Search for the cell housing the specified text and yield its (x, y) center coordinate. 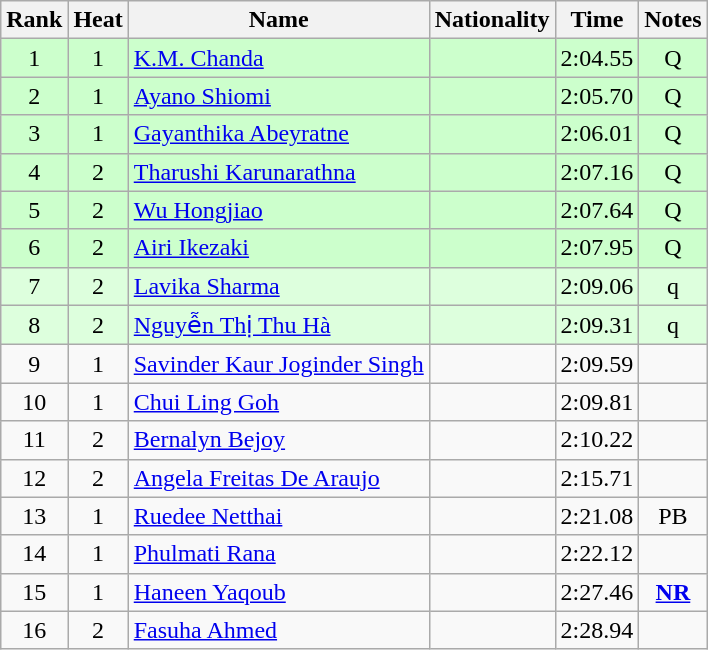
2:07.16 (597, 172)
2:07.64 (597, 210)
2:05.70 (597, 96)
5 (34, 210)
15 (34, 592)
K.M. Chanda (278, 58)
Airi Ikezaki (278, 248)
Haneen Yaqoub (278, 592)
Lavika Sharma (278, 286)
2:07.95 (597, 248)
Nguyễn Thị Thu Hà (278, 325)
Savinder Kaur Joginder Singh (278, 364)
2:21.08 (597, 516)
Gayanthika Abeyratne (278, 134)
3 (34, 134)
Ayano Shiomi (278, 96)
2:28.94 (597, 630)
2:27.46 (597, 592)
10 (34, 402)
14 (34, 554)
PB (673, 516)
2:09.31 (597, 325)
Notes (673, 20)
6 (34, 248)
Nationality (492, 20)
Phulmati Rana (278, 554)
Wu Hongjiao (278, 210)
7 (34, 286)
16 (34, 630)
4 (34, 172)
2:09.59 (597, 364)
2:15.71 (597, 478)
11 (34, 440)
12 (34, 478)
8 (34, 325)
9 (34, 364)
2:09.81 (597, 402)
2:09.06 (597, 286)
Heat (98, 20)
Bernalyn Bejoy (278, 440)
Chui Ling Goh (278, 402)
2:10.22 (597, 440)
Ruedee Netthai (278, 516)
Rank (34, 20)
2:22.12 (597, 554)
Name (278, 20)
Angela Freitas De Araujo (278, 478)
2:04.55 (597, 58)
NR (673, 592)
Tharushi Karunarathna (278, 172)
Time (597, 20)
13 (34, 516)
2:06.01 (597, 134)
Fasuha Ahmed (278, 630)
